Return the [X, Y] coordinate for the center point of the cell that contains the specified text.  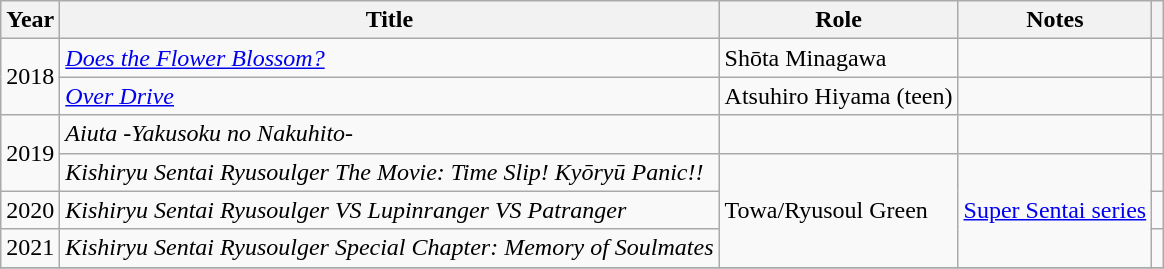
Aiuta -Yakusoku no Nakuhito- [390, 134]
2018 [30, 77]
Does the Flower Blossom? [390, 58]
Shōta Minagawa [838, 58]
Kishiryu Sentai Ryusoulger Special Chapter: Memory of Soulmates [390, 248]
2020 [30, 210]
Notes [1055, 20]
Super Sentai series [1055, 210]
Role [838, 20]
Towa/Ryusoul Green [838, 210]
Over Drive [390, 96]
Kishiryu Sentai Ryusoulger VS Lupinranger VS Patranger [390, 210]
2021 [30, 248]
Year [30, 20]
2019 [30, 153]
Kishiryu Sentai Ryusoulger The Movie: Time Slip! Kyōryū Panic!! [390, 172]
Title [390, 20]
Atsuhiro Hiyama (teen) [838, 96]
